Determine the [x, y] coordinate at the center of the cell enclosing the given text.  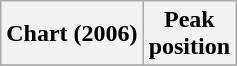
Chart (2006) [72, 34]
Peakposition [189, 34]
